Scan for the cell matching the given text and deliver its [X, Y] coordinate at center. 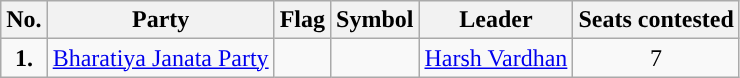
1. [24, 58]
Symbol [375, 20]
Leader [496, 20]
Seats contested [656, 20]
Bharatiya Janata Party [160, 58]
7 [656, 58]
No. [24, 20]
Harsh Vardhan [496, 58]
Party [160, 20]
Flag [302, 20]
